Detect which cell encompasses the target text, then output its [x, y] center coordinate. 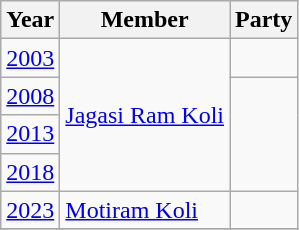
2023 [30, 210]
Motiram Koli [145, 210]
2003 [30, 58]
2008 [30, 96]
Member [145, 20]
2018 [30, 172]
2013 [30, 134]
Party [264, 20]
Jagasi Ram Koli [145, 115]
Year [30, 20]
